Provide the [X, Y] coordinate of the cell's center where the given text is located.  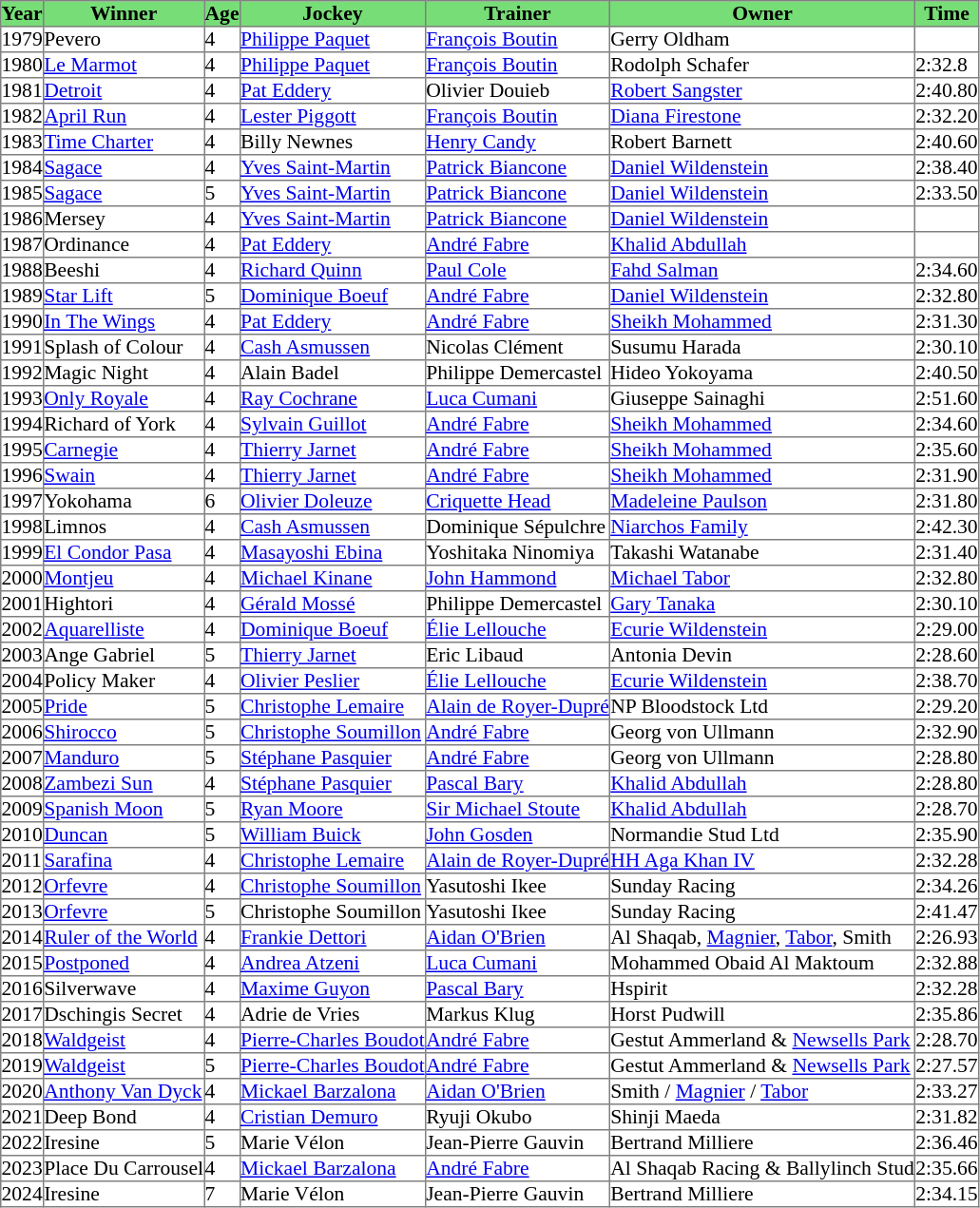
2009 [23, 810]
Horst Pudwill [762, 1015]
Policy Maker [124, 681]
2:29.00 [947, 629]
John Hammond [517, 578]
2:26.93 [947, 937]
Year [23, 13]
Duncan [124, 834]
Detroit [124, 91]
Ryan Moore [333, 810]
2:51.60 [947, 399]
2:36.46 [947, 1142]
Takashi Watanabe [762, 553]
2:31.90 [947, 475]
Beeshi [124, 270]
1994 [23, 424]
2:31.82 [947, 1118]
2021 [23, 1118]
Trainer [517, 13]
1999 [23, 553]
2:40.60 [947, 143]
Antonia Devin [762, 656]
Madeleine Paulson [762, 502]
Jockey [333, 13]
Markus Klug [517, 1015]
2006 [23, 732]
1986 [23, 219]
Niarchos Family [762, 527]
Frankie Dettori [333, 937]
Yokohama [124, 502]
Richard Quinn [333, 270]
Spanish Moon [124, 810]
1993 [23, 399]
2003 [23, 656]
1996 [23, 475]
Rodolph Schafer [762, 65]
1983 [23, 143]
2008 [23, 783]
1997 [23, 502]
1987 [23, 245]
Michael Tabor [762, 578]
Ray Cochrane [333, 399]
Ange Gabriel [124, 656]
2020 [23, 1091]
2019 [23, 1066]
2:27.57 [947, 1066]
1985 [23, 194]
Pevero [124, 40]
2005 [23, 707]
2:32.8 [947, 65]
Hspirit [762, 988]
2:42.30 [947, 527]
Robert Sangster [762, 91]
2:35.66 [947, 1169]
Mersey [124, 219]
Hideo Yokoyama [762, 373]
Fahd Salman [762, 270]
Maxime Guyon [333, 988]
2012 [23, 886]
2:38.40 [947, 167]
6 [222, 502]
Only Royale [124, 399]
Sarafina [124, 861]
Susumu Harada [762, 348]
2:29.20 [947, 707]
Hightori [124, 604]
Winner [124, 13]
Time [947, 13]
Time Charter [124, 143]
2016 [23, 988]
Swain [124, 475]
Montjeu [124, 578]
Shirocco [124, 732]
Manduro [124, 758]
Le Marmot [124, 65]
Sir Michael Stoute [517, 810]
April Run [124, 116]
2:33.27 [947, 1091]
2:31.30 [947, 321]
Andrea Atzeni [333, 964]
Dominique Sépulchre [517, 527]
Alain Badel [333, 373]
2004 [23, 681]
1991 [23, 348]
2:35.60 [947, 451]
Postponed [124, 964]
2000 [23, 578]
Nicolas Clément [517, 348]
Olivier Douieb [517, 91]
2017 [23, 1015]
William Buick [333, 834]
2:32.90 [947, 732]
Robert Barnett [762, 143]
Ordinance [124, 245]
Star Lift [124, 297]
1980 [23, 65]
Giuseppe Sainaghi [762, 399]
HH Aga Khan IV [762, 861]
1998 [23, 527]
2011 [23, 861]
2:40.80 [947, 91]
Place Du Carrousel [124, 1169]
2:35.90 [947, 834]
1984 [23, 167]
Adrie de Vries [333, 1015]
2:40.50 [947, 373]
1990 [23, 321]
Henry Candy [517, 143]
Ruler of the World [124, 937]
Lester Piggott [333, 116]
Olivier Peslier [333, 681]
2024 [23, 1194]
Normandie Stud Ltd [762, 834]
Pride [124, 707]
Ryuji Okubo [517, 1118]
2002 [23, 629]
2:32.20 [947, 116]
Mohammed Obaid Al Maktoum [762, 964]
Michael Kinane [333, 578]
2018 [23, 1040]
2001 [23, 604]
Aquarelliste [124, 629]
2:41.47 [947, 912]
Sylvain Guillot [333, 424]
1989 [23, 297]
1995 [23, 451]
7 [222, 1194]
NP Bloodstock Ltd [762, 707]
2:33.50 [947, 194]
In The Wings [124, 321]
2007 [23, 758]
Criquette Head [517, 502]
Yoshitaka Ninomiya [517, 553]
1979 [23, 40]
Paul Cole [517, 270]
Dschingis Secret [124, 1015]
2:28.60 [947, 656]
Gérald Mossé [333, 604]
Richard of York [124, 424]
Anthony Van Dyck [124, 1091]
2:32.88 [947, 964]
Owner [762, 13]
Silverwave [124, 988]
Diana Firestone [762, 116]
Limnos [124, 527]
Zambezi Sun [124, 783]
2010 [23, 834]
2:34.26 [947, 886]
Olivier Doleuze [333, 502]
2:31.40 [947, 553]
Eric Libaud [517, 656]
2:35.86 [947, 1015]
Deep Bond [124, 1118]
Gerry Oldham [762, 40]
Smith / Magnier / Tabor [762, 1091]
Shinji Maeda [762, 1118]
2:38.70 [947, 681]
1981 [23, 91]
2013 [23, 912]
Al Shaqab Racing & Ballylinch Stud [762, 1169]
2023 [23, 1169]
Gary Tanaka [762, 604]
El Condor Pasa [124, 553]
1982 [23, 116]
Billy Newnes [333, 143]
Splash of Colour [124, 348]
2:34.15 [947, 1194]
2:31.80 [947, 502]
2015 [23, 964]
1992 [23, 373]
Age [222, 13]
Al Shaqab, Magnier, Tabor, Smith [762, 937]
Magic Night [124, 373]
Cristian Demuro [333, 1118]
Masayoshi Ebina [333, 553]
2014 [23, 937]
1988 [23, 270]
John Gosden [517, 834]
Carnegie [124, 451]
2022 [23, 1142]
